For the text-containing cell, return its midpoint in [x, y] coordinate format. 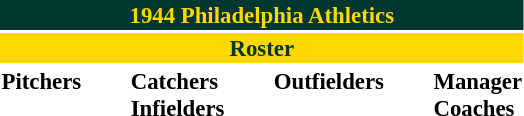
1944 Philadelphia Athletics [262, 15]
Roster [262, 48]
